Return the [X, Y] coordinate for the center point of the cell that contains the specified text.  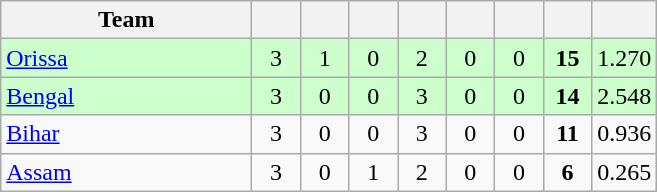
Bengal [126, 96]
2.548 [624, 96]
0.265 [624, 172]
0.936 [624, 134]
Assam [126, 172]
6 [568, 172]
14 [568, 96]
Bihar [126, 134]
1.270 [624, 58]
11 [568, 134]
Orissa [126, 58]
Team [126, 20]
15 [568, 58]
